Determine the [x, y] coordinate at the center of the cell enclosing the given text.  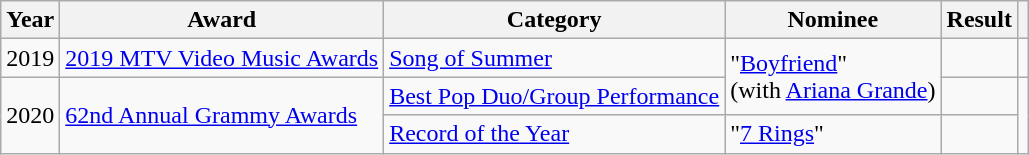
Year [30, 20]
Best Pop Duo/Group Performance [554, 96]
2020 [30, 115]
Result [979, 20]
2019 [30, 58]
Award [222, 20]
Nominee [833, 20]
"Boyfriend"(with Ariana Grande) [833, 77]
"7 Rings" [833, 134]
Record of the Year [554, 134]
62nd Annual Grammy Awards [222, 115]
Category [554, 20]
2019 MTV Video Music Awards [222, 58]
Song of Summer [554, 58]
